From the cell containing the given text, extract its center point as [X, Y] coordinate. 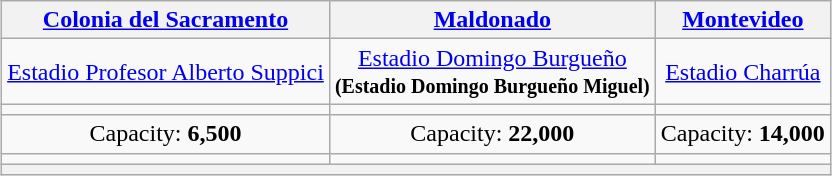
Montevideo [742, 20]
Capacity: 22,000 [492, 134]
Estadio Domingo Burgueño(Estadio Domingo Burgueño Miguel) [492, 72]
Capacity: 6,500 [166, 134]
Estadio Profesor Alberto Suppici [166, 72]
Estadio Charrúa [742, 72]
Maldonado [492, 20]
Capacity: 14,000 [742, 134]
Colonia del Sacramento [166, 20]
